From the cell containing the given text, extract its center point as [x, y] coordinate. 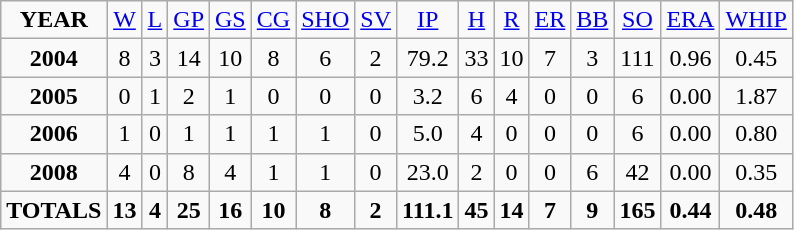
0.35 [756, 172]
ERA [690, 20]
H [476, 20]
ER [550, 20]
3.2 [427, 96]
165 [638, 210]
23.0 [427, 172]
CG [273, 20]
BB [592, 20]
2005 [54, 96]
SO [638, 20]
2008 [54, 172]
5.0 [427, 134]
111 [638, 58]
GS [231, 20]
GP [189, 20]
33 [476, 58]
16 [231, 210]
111.1 [427, 210]
IP [427, 20]
13 [124, 210]
9 [592, 210]
79.2 [427, 58]
SHO [326, 20]
2006 [54, 134]
0.96 [690, 58]
0.48 [756, 210]
0.80 [756, 134]
W [124, 20]
TOTALS [54, 210]
25 [189, 210]
1.87 [756, 96]
0.44 [690, 210]
0.45 [756, 58]
WHIP [756, 20]
L [155, 20]
45 [476, 210]
42 [638, 172]
R [512, 20]
SV [376, 20]
YEAR [54, 20]
2004 [54, 58]
